Output the (X, Y) coordinate of the center of the cell containing the given text.  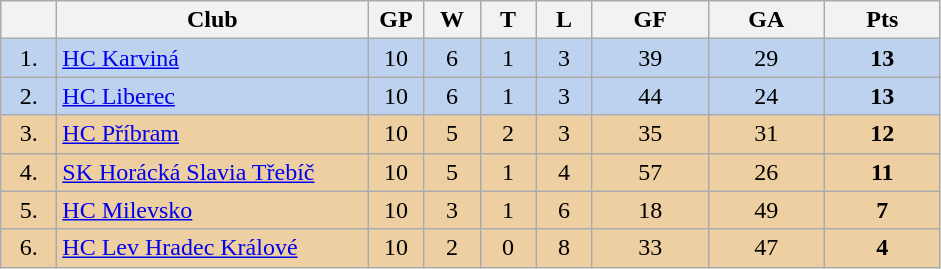
8 (564, 248)
T (508, 20)
GP (396, 20)
HC Příbram (212, 134)
6. (29, 248)
44 (650, 96)
GF (650, 20)
24 (766, 96)
2. (29, 96)
L (564, 20)
49 (766, 210)
33 (650, 248)
7 (882, 210)
HC Karviná (212, 58)
0 (508, 248)
11 (882, 172)
Pts (882, 20)
12 (882, 134)
Club (212, 20)
SK Horácká Slavia Třebíč (212, 172)
HC Liberec (212, 96)
HC Milevsko (212, 210)
35 (650, 134)
57 (650, 172)
31 (766, 134)
4. (29, 172)
1. (29, 58)
3. (29, 134)
29 (766, 58)
HC Lev Hradec Králové (212, 248)
39 (650, 58)
5. (29, 210)
GA (766, 20)
18 (650, 210)
W (452, 20)
47 (766, 248)
26 (766, 172)
